Return (X, Y) of the center of cell containing provided text 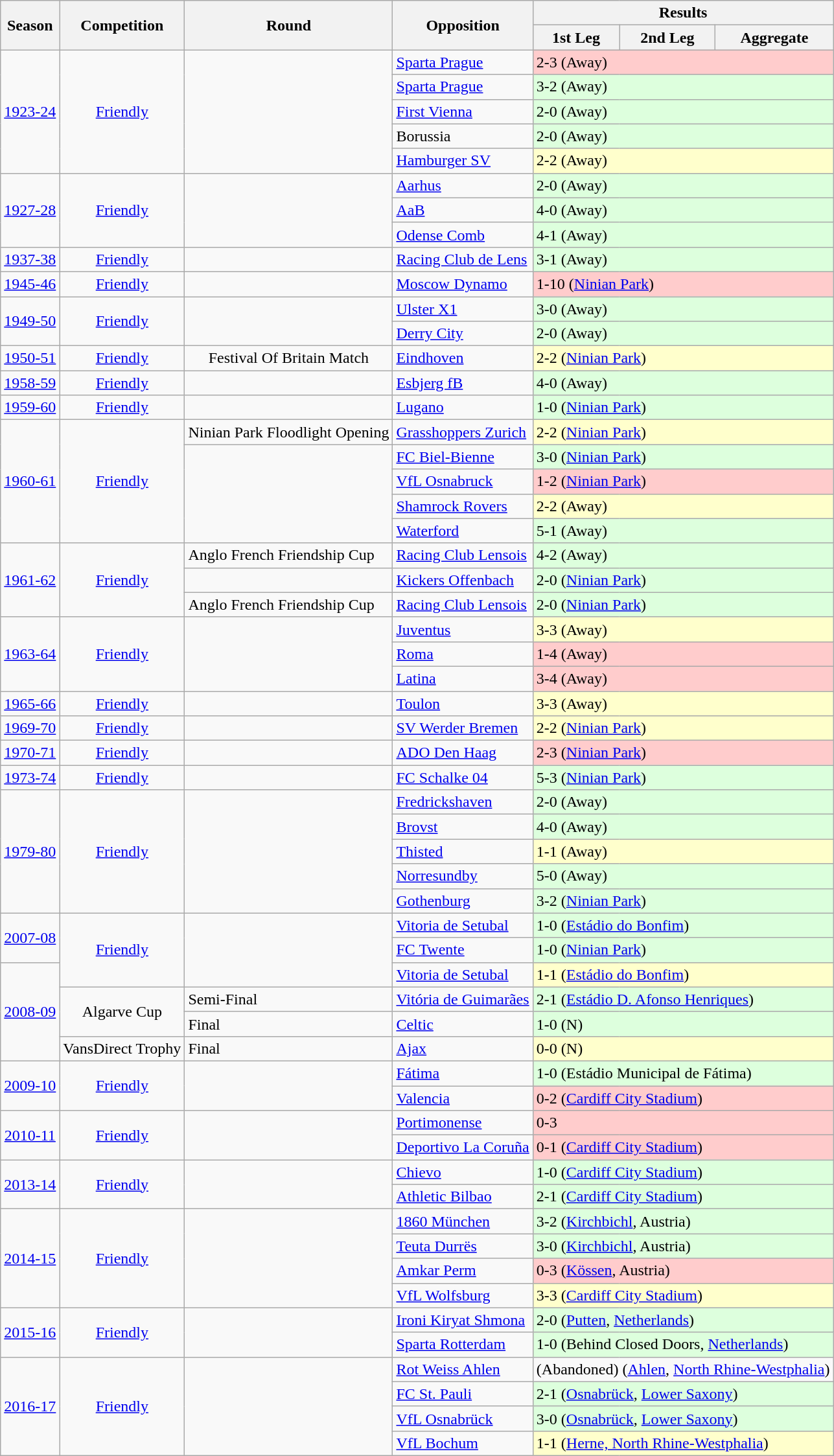
Racing Club de Lens (463, 259)
5-1 (Away) (683, 531)
1963-64 (30, 654)
Hamburger SV (463, 161)
2013-14 (30, 1184)
FC Biel-Bienne (463, 457)
2-1 (Cardiff City Stadium) (683, 1197)
1-0 (Behind Closed Doors, Netherlands) (683, 1345)
Fredrickshaven (463, 802)
AaB (463, 210)
Vitória de Guimarães (463, 999)
1860 München (463, 1221)
VfL Bochum (463, 1443)
1960-61 (30, 481)
1945-46 (30, 284)
1-0 (Estádio Municipal de Fátima) (683, 1073)
Shamrock Rovers (463, 506)
2nd Leg (667, 38)
VansDirect Trophy (122, 1048)
1965-66 (30, 703)
Derry City (463, 334)
Ironi Kiryat Shmona (463, 1320)
3-1 (Away) (683, 259)
1959-60 (30, 408)
2007-08 (30, 938)
4-2 (Away) (683, 555)
Aggregate (774, 38)
1969-70 (30, 728)
5-0 (Away) (683, 876)
1937-38 (30, 259)
Grasshoppers Zurich (463, 432)
1958-59 (30, 383)
1-0 (Cardiff City Stadium) (683, 1172)
3-0 (Kirchbichl, Austria) (683, 1246)
Latina (463, 678)
2010-11 (30, 1135)
1950-51 (30, 358)
Deportivo La Coruña (463, 1148)
Lugano (463, 408)
Opposition (463, 25)
4-1 (Away) (683, 235)
Ninian Park Floodlight Opening (289, 432)
Semi-Final (289, 999)
1961-62 (30, 580)
1-2 (Ninian Park) (683, 481)
3-2 (Kirchbichl, Austria) (683, 1221)
0-3 (683, 1123)
Round (289, 25)
FC Schalke 04 (463, 778)
Roma (463, 654)
2-1 (Estádio D. Afonso Henriques) (683, 999)
0-3 (Kössen, Austria) (683, 1271)
Juventus (463, 629)
1-10 (Ninian Park) (683, 284)
Festival Of Britain Match (289, 358)
Season (30, 25)
Athletic Bilbao (463, 1197)
3-0 (Osnabrück, Lower Saxony) (683, 1418)
Ajax (463, 1048)
Chievo (463, 1172)
FC Twente (463, 950)
Ulster X1 (463, 309)
Aarhus (463, 185)
3-0 (Ninian Park) (683, 457)
Gothenburg (463, 901)
0-0 (N) (683, 1048)
1st Leg (575, 38)
Competition (122, 25)
2-1 (Osnabrück, Lower Saxony) (683, 1394)
Borussia (463, 136)
Fátima (463, 1073)
3-2 (Away) (683, 87)
1923-24 (30, 111)
2-0 (Putten, Netherlands) (683, 1320)
1-4 (Away) (683, 654)
1-0 (Estádio do Bonfim) (683, 925)
1-0 (N) (683, 1024)
Rot Weiss Ahlen (463, 1369)
Valencia (463, 1098)
0-2 (Cardiff City Stadium) (683, 1098)
Moscow Dynamo (463, 284)
Norresundby (463, 876)
Toulon (463, 703)
(Abandoned) (Ahlen, North Rhine-Westphalia) (683, 1369)
3-2 (Ninian Park) (683, 901)
2014-15 (30, 1258)
1949-50 (30, 321)
1970-71 (30, 753)
Esbjerg fB (463, 383)
Sparta Rotterdam (463, 1345)
VfL Osnabrück (463, 1418)
2016-17 (30, 1406)
5-3 (Ninian Park) (683, 778)
2008-09 (30, 1011)
1-1 (Estádio do Bonfim) (683, 975)
Thisted (463, 851)
3-4 (Away) (683, 678)
VfL Osnabruck (463, 481)
2-3 (Away) (683, 62)
Portimonense (463, 1123)
3-0 (Away) (683, 309)
Brovst (463, 827)
1973-74 (30, 778)
1927-28 (30, 210)
Odense Comb (463, 235)
3-3 (Cardiff City Stadium) (683, 1295)
1-1 (Away) (683, 851)
ADO Den Haag (463, 753)
Kickers Offenbach (463, 580)
Algarve Cup (122, 1011)
0-1 (Cardiff City Stadium) (683, 1148)
Amkar Perm (463, 1271)
Results (683, 13)
1-1 (Herne, North Rhine-Westphalia) (683, 1443)
2009-10 (30, 1085)
SV Werder Bremen (463, 728)
Teuta Durrës (463, 1246)
FC St. Pauli (463, 1394)
Waterford (463, 531)
2015-16 (30, 1332)
First Vienna (463, 111)
2-3 (Ninian Park) (683, 753)
Eindhoven (463, 358)
Celtic (463, 1024)
VfL Wolfsburg (463, 1295)
1979-80 (30, 851)
